Identify which cell holds the provided text, then report its (X, Y) central coordinate. 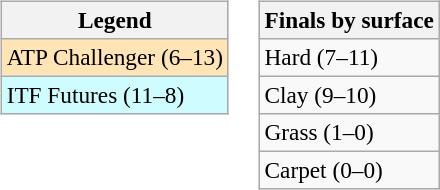
Finals by surface (349, 20)
Legend (114, 20)
ITF Futures (11–8) (114, 95)
Hard (7–11) (349, 57)
ATP Challenger (6–13) (114, 57)
Carpet (0–0) (349, 171)
Clay (9–10) (349, 95)
Grass (1–0) (349, 133)
